Scan for the cell matching the given text and deliver its (X, Y) coordinate at center. 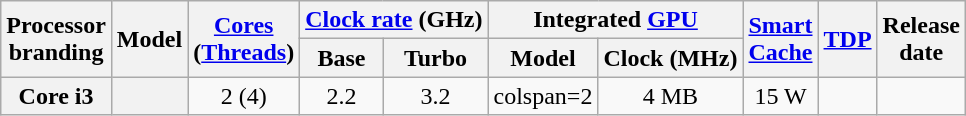
3.2 (436, 96)
Cores(Threads) (244, 39)
15 W (780, 96)
2.2 (342, 96)
TDP (848, 39)
Processorbranding (56, 39)
Clock rate (GHz) (394, 20)
Core i3 (56, 96)
4 MB (670, 96)
Base (342, 58)
2 (4) (244, 96)
Releasedate (921, 39)
Turbo (436, 58)
colspan=2 (543, 96)
Clock (MHz) (670, 58)
SmartCache (780, 39)
Integrated GPU (616, 20)
